Determine the (X, Y) coordinate at the center of the cell enclosing the given text.  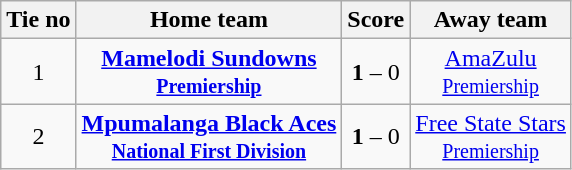
Mamelodi Sundowns Premiership (209, 72)
Tie no (38, 20)
1 (38, 72)
2 (38, 136)
Home team (209, 20)
Free State Stars Premiership (491, 136)
Away team (491, 20)
Score (376, 20)
Mpumalanga Black Aces National First Division (209, 136)
AmaZulu Premiership (491, 72)
